Find where the given text appears and provide that cell's center as [x, y] coordinate. 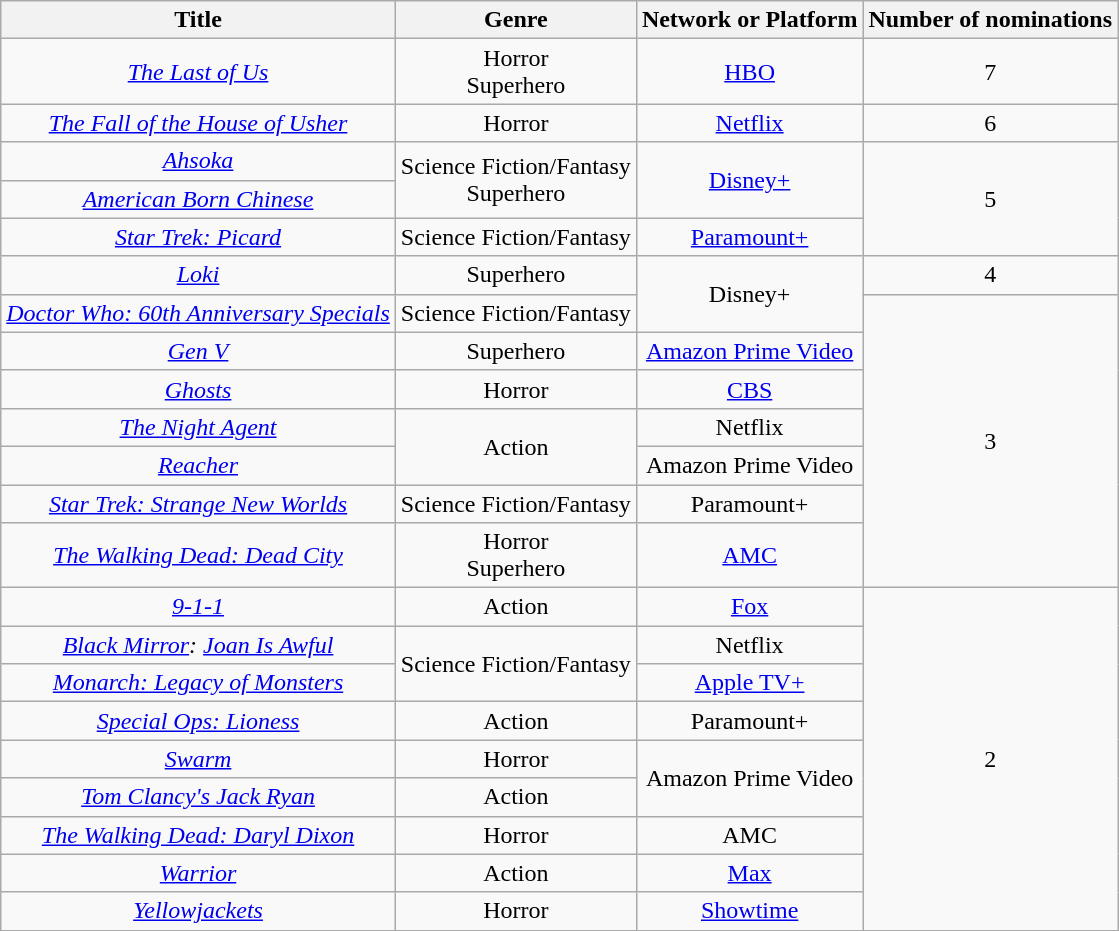
Ghosts [198, 389]
Max [750, 873]
American Born Chinese [198, 199]
The Walking Dead: Dead City [198, 556]
Title [198, 20]
Loki [198, 275]
Black Mirror: Joan Is Awful [198, 645]
2 [990, 760]
Monarch: Legacy of Monsters [198, 683]
3 [990, 440]
7 [990, 72]
Reacher [198, 465]
Network or Platform [750, 20]
Star Trek: Picard [198, 237]
Special Ops: Lioness [198, 721]
The Last of Us [198, 72]
Number of nominations [990, 20]
Warrior [198, 873]
Genre [516, 20]
Yellowjackets [198, 911]
5 [990, 199]
Gen V [198, 351]
Apple TV+ [750, 683]
9-1-1 [198, 607]
Star Trek: Strange New Worlds [198, 503]
The Fall of the House of Usher [198, 123]
Swarm [198, 759]
6 [990, 123]
CBS [750, 389]
Tom Clancy's Jack Ryan [198, 797]
HBO [750, 72]
Science Fiction/FantasySuperhero [516, 180]
Ahsoka [198, 161]
Doctor Who: 60th Anniversary Specials [198, 313]
Showtime [750, 911]
Fox [750, 607]
The Night Agent [198, 427]
4 [990, 275]
The Walking Dead: Daryl Dixon [198, 835]
